Output the [x, y] coordinate of the center of the cell containing the given text.  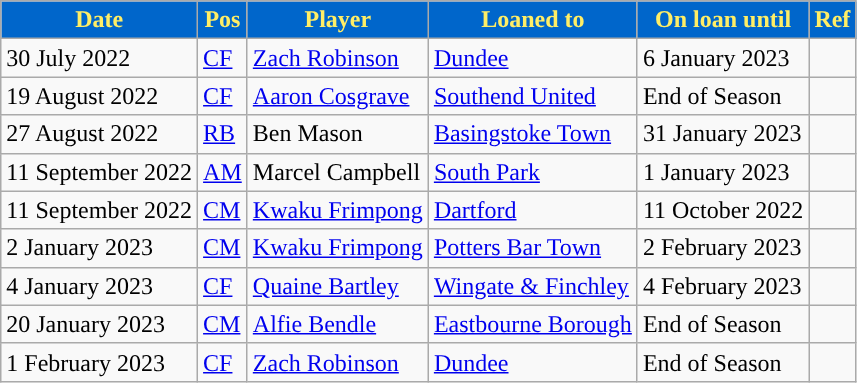
Quaine Bartley [338, 286]
4 February 2023 [722, 286]
Ref [832, 20]
Pos [223, 20]
11 October 2022 [722, 210]
Aaron Cosgrave [338, 96]
6 January 2023 [722, 58]
19 August 2022 [100, 96]
1 February 2023 [100, 362]
Loaned to [532, 20]
On loan until [722, 20]
AM [223, 172]
Wingate & Finchley [532, 286]
2 February 2023 [722, 248]
Basingstoke Town [532, 134]
2 January 2023 [100, 248]
RB [223, 134]
Dartford [532, 210]
Eastbourne Borough [532, 324]
31 January 2023 [722, 134]
Ben Mason [338, 134]
Player [338, 20]
4 January 2023 [100, 286]
Alfie Bendle [338, 324]
30 July 2022 [100, 58]
Potters Bar Town [532, 248]
South Park [532, 172]
27 August 2022 [100, 134]
1 January 2023 [722, 172]
Marcel Campbell [338, 172]
20 January 2023 [100, 324]
Southend United [532, 96]
Date [100, 20]
